Identify which cell holds the provided text, then report its [x, y] central coordinate. 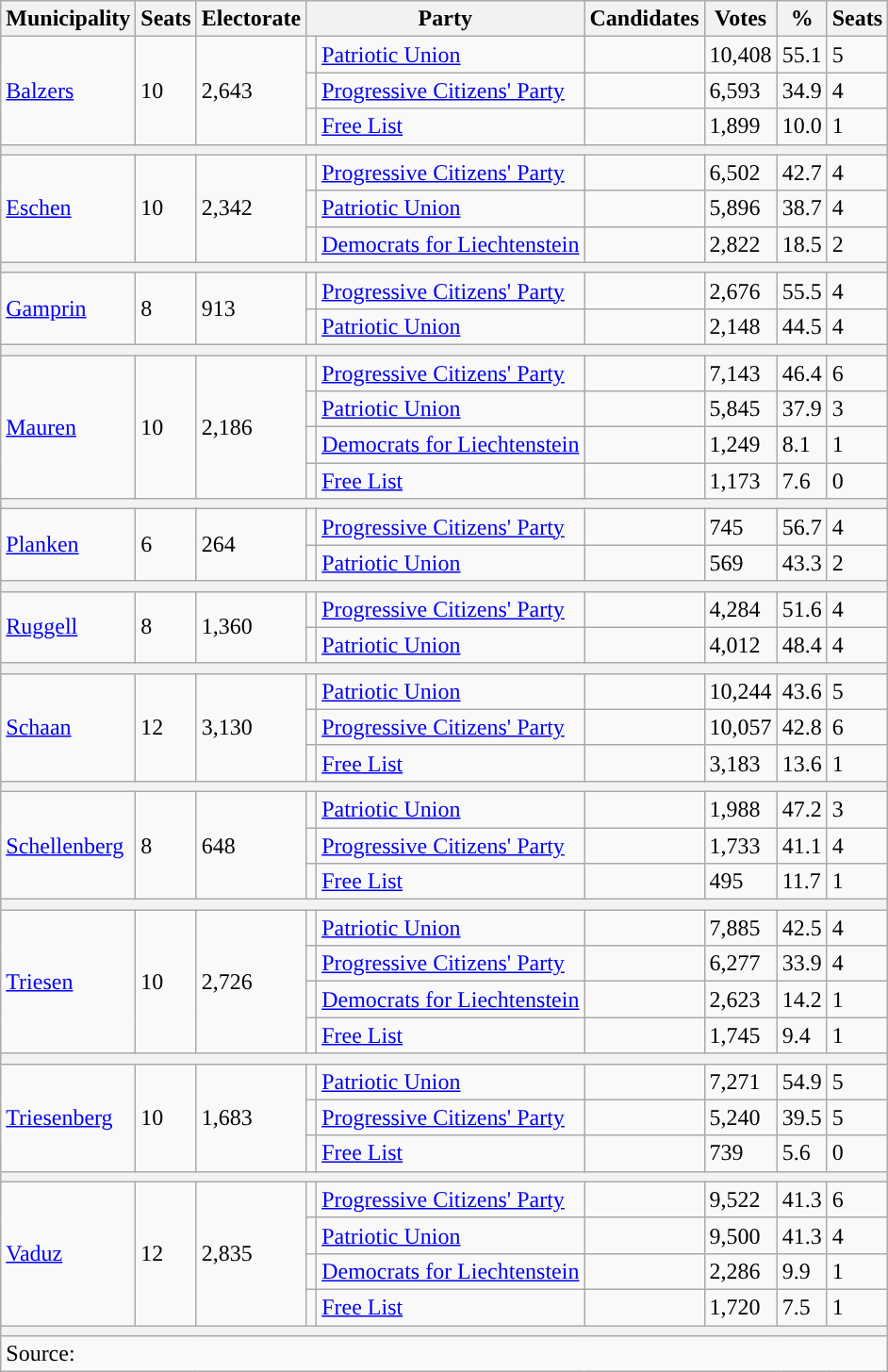
9,500 [741, 1235]
41.1 [801, 846]
37.9 [801, 409]
51.6 [801, 609]
5,896 [741, 208]
5,240 [741, 1117]
10.0 [801, 126]
42.8 [801, 727]
43.6 [801, 691]
10,057 [741, 727]
1,899 [741, 126]
495 [741, 882]
44.5 [801, 326]
2,342 [251, 208]
10,244 [741, 691]
14.2 [801, 1000]
2,186 [251, 426]
5,845 [741, 409]
Ruggell [68, 627]
1,988 [741, 809]
5.6 [801, 1153]
745 [741, 527]
2,148 [741, 326]
3,183 [741, 763]
739 [741, 1153]
264 [251, 545]
3,130 [251, 727]
Party [445, 19]
4,284 [741, 609]
9.4 [801, 1035]
Triesenberg [68, 1117]
6,277 [741, 964]
55.5 [801, 290]
Votes [741, 19]
2,835 [251, 1253]
2,822 [741, 244]
2,643 [251, 91]
7.6 [801, 481]
Planken [68, 545]
Electorate [251, 19]
1,360 [251, 627]
Municipality [68, 19]
913 [251, 308]
7,885 [741, 928]
42.7 [801, 173]
54.9 [801, 1082]
1,745 [741, 1035]
8.1 [801, 445]
1,683 [251, 1117]
1,733 [741, 846]
Triesen [68, 982]
648 [251, 845]
2,623 [741, 1000]
2,286 [741, 1271]
33.9 [801, 964]
Gamprin [68, 308]
43.3 [801, 563]
Schaan [68, 727]
48.4 [801, 645]
569 [741, 563]
39.5 [801, 1117]
7.5 [801, 1307]
Balzers [68, 91]
46.4 [801, 372]
56.7 [801, 527]
18.5 [801, 244]
9.9 [801, 1271]
2,726 [251, 982]
42.5 [801, 928]
34.9 [801, 91]
13.6 [801, 763]
38.7 [801, 208]
Mauren [68, 426]
% [801, 19]
1,249 [741, 445]
55.1 [801, 55]
1,720 [741, 1307]
7,143 [741, 372]
Candidates [645, 19]
1,173 [741, 481]
Source: [445, 1354]
4,012 [741, 645]
Vaduz [68, 1253]
10,408 [741, 55]
6,502 [741, 173]
Schellenberg [68, 845]
47.2 [801, 809]
11.7 [801, 882]
7,271 [741, 1082]
Eschen [68, 208]
9,522 [741, 1199]
6,593 [741, 91]
2,676 [741, 290]
